Search for the cell housing the specified text and yield its [X, Y] center coordinate. 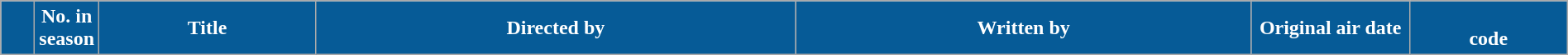
Directed by [556, 28]
Written by [1024, 28]
code [1489, 28]
No. in season [67, 28]
Original air date [1330, 28]
Title [208, 28]
